Return the [X, Y] coordinate for the center point of the cell that contains the specified text.  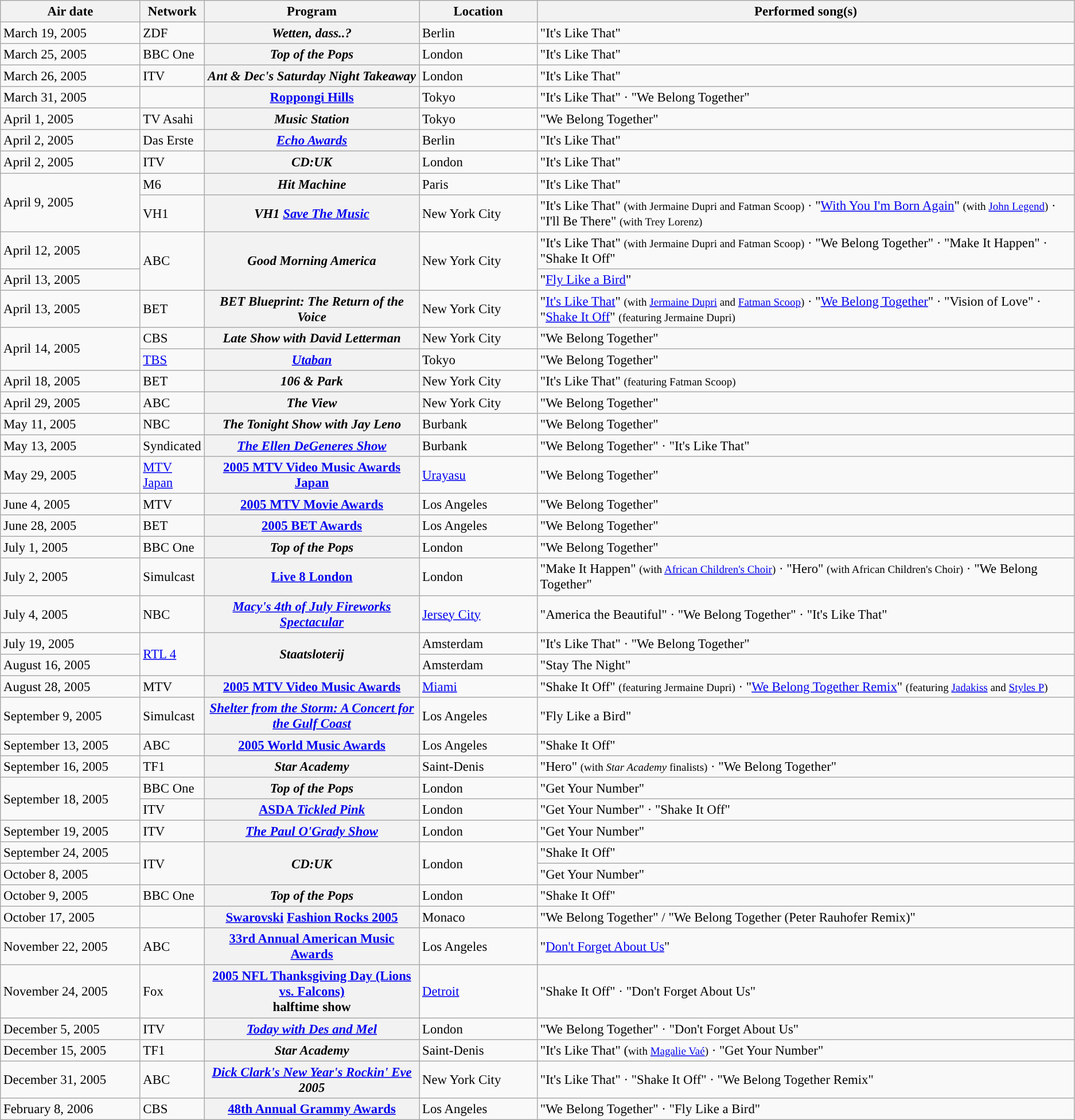
May 13, 2005 [70, 446]
May 29, 2005 [70, 475]
Jersey City [478, 614]
Network [172, 11]
April 12, 2005 [70, 250]
"It's Like That" · "Shake It Off" · "We Belong Together Remix" [806, 1079]
Location [478, 11]
February 8, 2006 [70, 1109]
September 19, 2005 [70, 832]
TV Asahi [172, 119]
"It's Like That" (with Jermaine Dupri and Fatman Scoop) · "With You I'm Born Again" (with John Legend) · "I'll Be There" (with Trey Lorenz) [806, 213]
RTL 4 [172, 654]
Shelter from the Storm: A Concert for the Gulf Coast [311, 716]
"It's Like That" (with Jermaine Dupri and Fatman Scoop) · "We Belong Together" · "Vision of Love" · "Shake It Off" (featuring Jermaine Dupri) [806, 309]
Wetten, dass..? [311, 33]
MTV Japan [172, 475]
"Shake It Off" (featuring Jermaine Dupri) · "We Belong Together Remix" (featuring Jadakiss and Styles P) [806, 686]
March 19, 2005 [70, 33]
July 4, 2005 [70, 614]
The Paul O'Grady Show [311, 832]
October 9, 2005 [70, 896]
TBS [172, 360]
March 25, 2005 [70, 54]
33rd Annual American Music Awards [311, 946]
Today with Des and Mel [311, 1029]
Music Station [311, 119]
Fox [172, 992]
December 15, 2005 [70, 1050]
ASDA Tickled Pink [311, 810]
Late Show with David Letterman [311, 338]
Das Erste [172, 141]
December 31, 2005 [70, 1079]
April 1, 2005 [70, 119]
"Don't Forget About Us" [806, 946]
48th Annual Grammy Awards [311, 1109]
"Make It Happen" (with African Children's Choir) · "Hero" (with African Children's Choir) · "We Belong Together" [806, 577]
"It's Like That" (with Magalie Vaé) · "Get Your Number" [806, 1050]
"It's Like That" (with Jermaine Dupri and Fatman Scoop) · "We Belong Together" · "Make It Happen" · "Shake It Off" [806, 250]
"Hero" (with Star Academy finalists) · "We Belong Together" [806, 767]
Performed song(s) [806, 11]
November 24, 2005 [70, 992]
"Stay The Night" [806, 665]
"America the Beautiful" · "We Belong Together" · "It's Like That" [806, 614]
June 4, 2005 [70, 505]
December 5, 2005 [70, 1029]
July 19, 2005 [70, 643]
VH1 [172, 213]
Syndicated [172, 446]
July 2, 2005 [70, 577]
Echo Awards [311, 141]
"Get Your Number" · "Shake It Off" [806, 810]
March 31, 2005 [70, 97]
BET Blueprint: The Return of the Voice [311, 309]
Detroit [478, 992]
"We Belong Together" / "We Belong Together (Peter Rauhofer Remix)" [806, 918]
Macy's 4th of July Fireworks Spectacular [311, 614]
April 29, 2005 [70, 403]
"We Belong Together" · "Don't Forget About Us" [806, 1029]
November 22, 2005 [70, 946]
2005 MTV Movie Awards [311, 505]
Ant & Dec's Saturday Night Takeaway [311, 76]
September 13, 2005 [70, 745]
2005 World Music Awards [311, 745]
ZDF [172, 33]
2005 BET Awards [311, 526]
The Tonight Show with Jay Leno [311, 424]
M6 [172, 184]
Monaco [478, 918]
August 28, 2005 [70, 686]
The View [311, 403]
Roppongi Hills [311, 97]
Urayasu [478, 475]
"Shake It Off" · "Don't Forget About Us" [806, 992]
Air date [70, 11]
2005 MTV Video Music Awards [311, 686]
2005 NFL Thanksgiving Day (Lions vs. Falcons) halftime show [311, 992]
March 26, 2005 [70, 76]
May 11, 2005 [70, 424]
"We Belong Together" · "It's Like That" [806, 446]
Live 8 London [311, 577]
September 24, 2005 [70, 853]
VH1 Save The Music [311, 213]
August 16, 2005 [70, 665]
October 17, 2005 [70, 918]
106 & Park [311, 381]
Miami [478, 686]
October 8, 2005 [70, 875]
Staatsloterij [311, 654]
July 1, 2005 [70, 548]
Paris [478, 184]
Hit Machine [311, 184]
June 28, 2005 [70, 526]
April 18, 2005 [70, 381]
2005 MTV Video Music Awards Japan [311, 475]
April 14, 2005 [70, 349]
September 16, 2005 [70, 767]
September 9, 2005 [70, 716]
Utaban [311, 360]
Dick Clark's New Year's Rockin' Eve 2005 [311, 1079]
Good Morning America [311, 261]
The Ellen DeGeneres Show [311, 446]
Swarovski Fashion Rocks 2005 [311, 918]
"It's Like That" (featuring Fatman Scoop) [806, 381]
"We Belong Together" · "Fly Like a Bird" [806, 1109]
April 9, 2005 [70, 202]
September 18, 2005 [70, 798]
Program [311, 11]
